Locate the cell with the specified text and output its [X, Y] center coordinate. 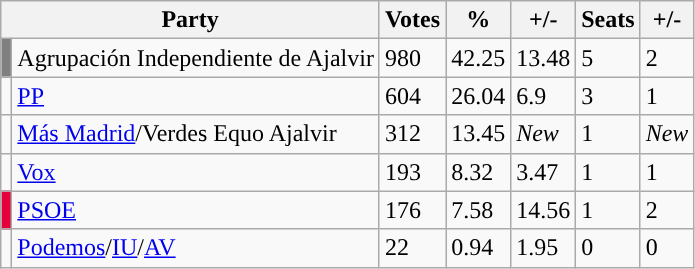
Party [190, 20]
193 [412, 172]
7.58 [478, 210]
176 [412, 210]
980 [412, 58]
0.94 [478, 248]
6.9 [544, 96]
1.95 [544, 248]
Votes [412, 20]
13.45 [478, 134]
PP [196, 96]
Más Madrid/Verdes Equo Ajalvir [196, 134]
42.25 [478, 58]
312 [412, 134]
Podemos/IU/AV [196, 248]
22 [412, 248]
PSOE [196, 210]
14.56 [544, 210]
8.32 [478, 172]
Agrupación Independiente de Ajalvir [196, 58]
Seats [608, 20]
13.48 [544, 58]
5 [608, 58]
% [478, 20]
604 [412, 96]
Vox [196, 172]
3 [608, 96]
26.04 [478, 96]
3.47 [544, 172]
